Identify which cell holds the provided text, then report its [X, Y] central coordinate. 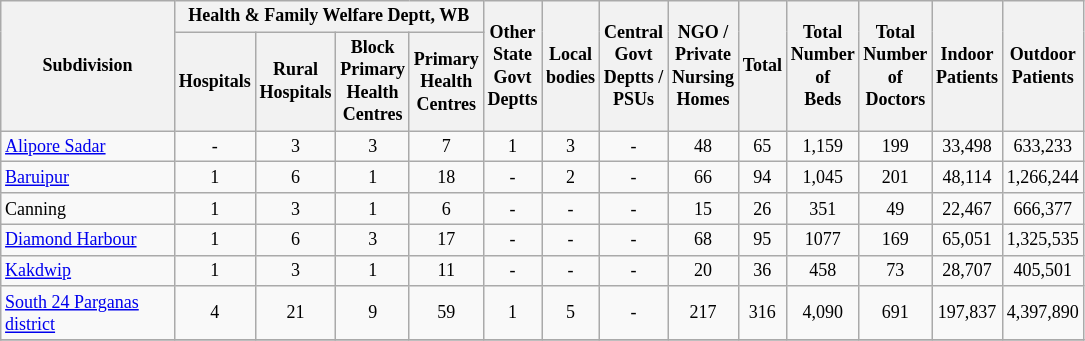
Kakdwip [88, 270]
4 [214, 313]
48,114 [968, 178]
Health & Family Welfare Deptt, WB [328, 16]
405,501 [1042, 270]
RuralHospitals [296, 82]
Localbodies [571, 66]
1,325,535 [1042, 240]
458 [822, 270]
94 [762, 178]
15 [704, 208]
South 24 Parganas district [88, 313]
95 [762, 240]
68 [704, 240]
22,467 [968, 208]
OutdoorPatients [1042, 66]
NGO /PrivateNursingHomes [704, 66]
7 [446, 146]
49 [896, 208]
201 [896, 178]
65,051 [968, 240]
4,397,890 [1042, 313]
TotalNumberofBeds [822, 66]
Canning [88, 208]
1,045 [822, 178]
TotalNumberofDoctors [896, 66]
20 [704, 270]
66 [704, 178]
28,707 [968, 270]
316 [762, 313]
Alipore Sadar [88, 146]
4,090 [822, 313]
18 [446, 178]
36 [762, 270]
9 [373, 313]
48 [704, 146]
Diamond Harbour [88, 240]
PrimaryHealthCentres [446, 82]
17 [446, 240]
65 [762, 146]
73 [896, 270]
26 [762, 208]
BlockPrimaryHealthCentres [373, 82]
33,498 [968, 146]
1077 [822, 240]
1,266,244 [1042, 178]
Hospitals [214, 82]
351 [822, 208]
Subdivision [88, 66]
633,233 [1042, 146]
666,377 [1042, 208]
691 [896, 313]
IndoorPatients [968, 66]
217 [704, 313]
CentralGovtDeptts /PSUs [633, 66]
197,837 [968, 313]
11 [446, 270]
199 [896, 146]
Baruipur [88, 178]
1,159 [822, 146]
OtherStateGovtDeptts [512, 66]
2 [571, 178]
59 [446, 313]
21 [296, 313]
169 [896, 240]
Total [762, 66]
5 [571, 313]
